Locate the cell with the specified text and output its [X, Y] center coordinate. 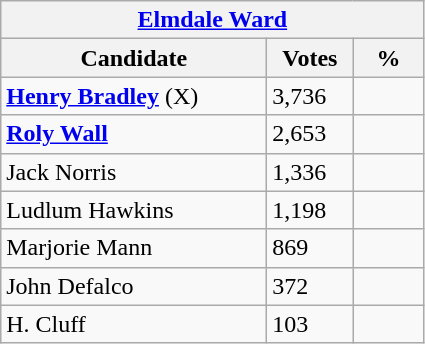
Roly Wall [134, 134]
Marjorie Mann [134, 248]
Elmdale Ward [212, 20]
H. Cluff [134, 324]
1,336 [310, 172]
Henry Bradley (X) [134, 96]
3,736 [310, 96]
Jack Norris [134, 172]
Ludlum Hawkins [134, 210]
Candidate [134, 58]
Votes [310, 58]
372 [310, 286]
John Defalco [134, 286]
2,653 [310, 134]
% [388, 58]
1,198 [310, 210]
869 [310, 248]
103 [310, 324]
